Detect which cell encompasses the target text, then output its [x, y] center coordinate. 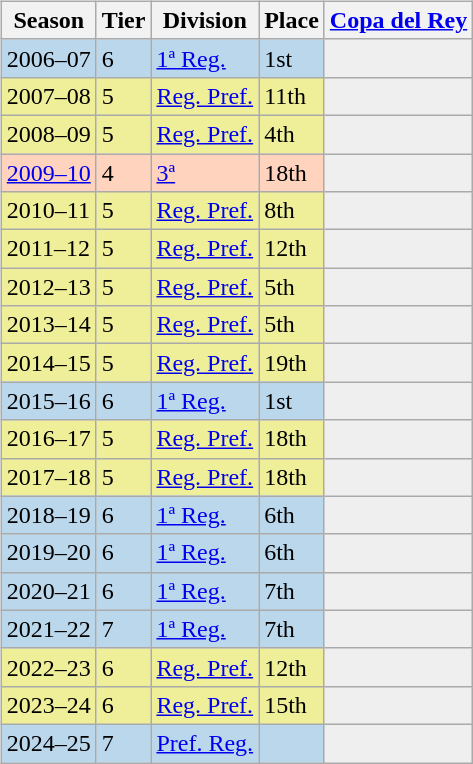
2007–08 [48, 96]
8th [292, 211]
2024–25 [48, 743]
Copa del Rey [398, 20]
2012–13 [48, 287]
Tier [124, 20]
4 [124, 173]
Pref. Reg. [205, 743]
3ª [205, 173]
4th [292, 134]
2011–12 [48, 249]
2010–11 [48, 211]
2009–10 [48, 173]
2020–21 [48, 591]
2006–07 [48, 58]
2021–22 [48, 629]
2023–24 [48, 705]
2016–17 [48, 439]
11th [292, 96]
2022–23 [48, 667]
Season [48, 20]
15th [292, 705]
2019–20 [48, 553]
19th [292, 363]
2018–19 [48, 515]
2013–14 [48, 325]
2008–09 [48, 134]
Division [205, 20]
2014–15 [48, 363]
2015–16 [48, 401]
2017–18 [48, 477]
Place [292, 20]
